Identify which cell holds the provided text, then report its (x, y) central coordinate. 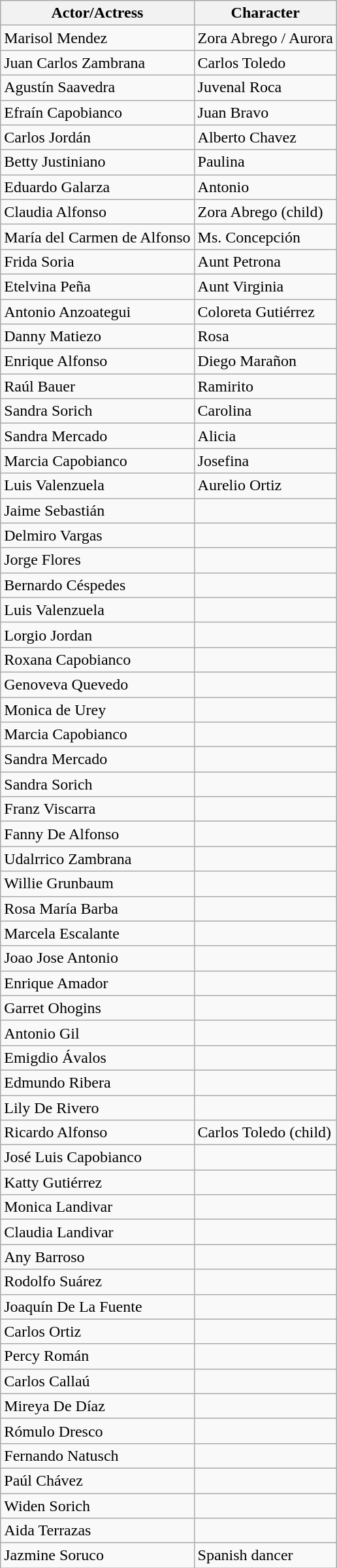
Katty Gutiérrez (97, 1182)
Mireya De Díaz (97, 1406)
Ricardo Alfonso (97, 1133)
Paulina (265, 162)
Actor/Actress (97, 13)
Character (265, 13)
Carlos Jordán (97, 137)
Aunt Petrona (265, 261)
Betty Justiniano (97, 162)
Paúl Chávez (97, 1480)
Antonio Gil (97, 1033)
Juan Carlos Zambrana (97, 63)
Emigdio Ávalos (97, 1058)
Claudia Landivar (97, 1232)
José Luis Capobianco (97, 1158)
Monica de Urey (97, 709)
Roxana Capobianco (97, 659)
Rosa (265, 337)
Widen Sorich (97, 1505)
Alberto Chavez (265, 137)
Carolina (265, 411)
Ramirito (265, 386)
Raúl Bauer (97, 386)
Rómulo Dresco (97, 1431)
Fanny De Alfonso (97, 834)
Genoveva Quevedo (97, 684)
Joao Jose Antonio (97, 958)
Lily De Rivero (97, 1108)
Lorgio Jordan (97, 635)
Efraín Capobianco (97, 112)
Rosa María Barba (97, 909)
Frida Soria (97, 261)
Spanish dancer (265, 1556)
Aunt Virginia (265, 286)
Fernando Natusch (97, 1456)
Any Barroso (97, 1257)
Claudia Alfonso (97, 212)
Percy Román (97, 1356)
Rodolfo Suárez (97, 1282)
Udalrrico Zambrana (97, 859)
Jaime Sebastián (97, 510)
Zora Abrego / Aurora (265, 38)
Enrique Alfonso (97, 361)
Edmundo Ribera (97, 1082)
María del Carmen de Alfonso (97, 237)
Diego Marañon (265, 361)
Agustín Saavedra (97, 88)
Carlos Ortiz (97, 1331)
Garret Ohogins (97, 1008)
Marisol Mendez (97, 38)
Monica Landivar (97, 1207)
Joaquín De La Fuente (97, 1307)
Zora Abrego (child) (265, 212)
Antonio Anzoategui (97, 312)
Jorge Flores (97, 560)
Danny Matiezo (97, 337)
Josefina (265, 461)
Antonio (265, 187)
Enrique Amador (97, 983)
Etelvina Peña (97, 286)
Jazmine Soruco (97, 1556)
Marcela Escalante (97, 933)
Delmiro Vargas (97, 535)
Ms. Concepción (265, 237)
Franz Viscarra (97, 809)
Eduardo Galarza (97, 187)
Bernardo Céspedes (97, 585)
Carlos Toledo (child) (265, 1133)
Carlos Callaú (97, 1381)
Aurelio Ortiz (265, 486)
Carlos Toledo (265, 63)
Willie Grunbaum (97, 884)
Juan Bravo (265, 112)
Aida Terrazas (97, 1531)
Coloreta Gutiérrez (265, 312)
Juvenal Roca (265, 88)
Alicia (265, 436)
